Return [x, y] of the center of cell containing provided text 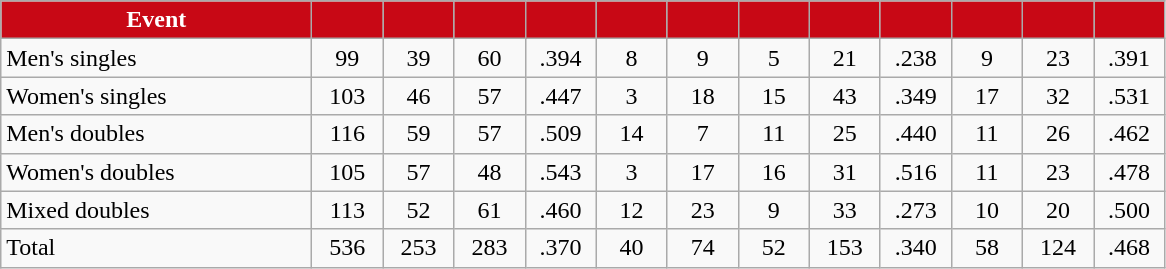
124 [1058, 248]
Event [156, 20]
.238 [916, 58]
40 [632, 248]
58 [986, 248]
.460 [560, 210]
103 [348, 96]
Mixed doubles [156, 210]
43 [844, 96]
46 [418, 96]
61 [490, 210]
48 [490, 172]
116 [348, 134]
.468 [1130, 248]
10 [986, 210]
99 [348, 58]
.531 [1130, 96]
153 [844, 248]
20 [1058, 210]
Total [156, 248]
283 [490, 248]
.516 [916, 172]
14 [632, 134]
33 [844, 210]
.543 [560, 172]
15 [774, 96]
26 [1058, 134]
Women's doubles [156, 172]
5 [774, 58]
.509 [560, 134]
.478 [1130, 172]
.440 [916, 134]
.462 [1130, 134]
31 [844, 172]
113 [348, 210]
18 [702, 96]
.370 [560, 248]
.273 [916, 210]
60 [490, 58]
.394 [560, 58]
25 [844, 134]
16 [774, 172]
59 [418, 134]
Men's singles [156, 58]
8 [632, 58]
253 [418, 248]
105 [348, 172]
74 [702, 248]
Women's singles [156, 96]
21 [844, 58]
536 [348, 248]
32 [1058, 96]
39 [418, 58]
12 [632, 210]
.500 [1130, 210]
.349 [916, 96]
.447 [560, 96]
7 [702, 134]
Men's doubles [156, 134]
.391 [1130, 58]
.340 [916, 248]
